Locate the cell with the specified text and output its (X, Y) center coordinate. 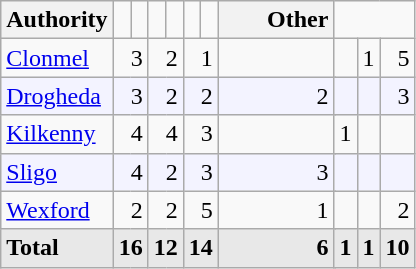
Kilkenny (57, 134)
10 (398, 248)
12 (166, 248)
16 (130, 248)
6 (276, 248)
Clonmel (57, 58)
14 (200, 248)
Wexford (57, 210)
Drogheda (57, 96)
Total (57, 248)
Sligo (57, 172)
Authority (57, 20)
Other (276, 20)
